Extract the [x, y] coordinate from the center of the cell holding the provided text.  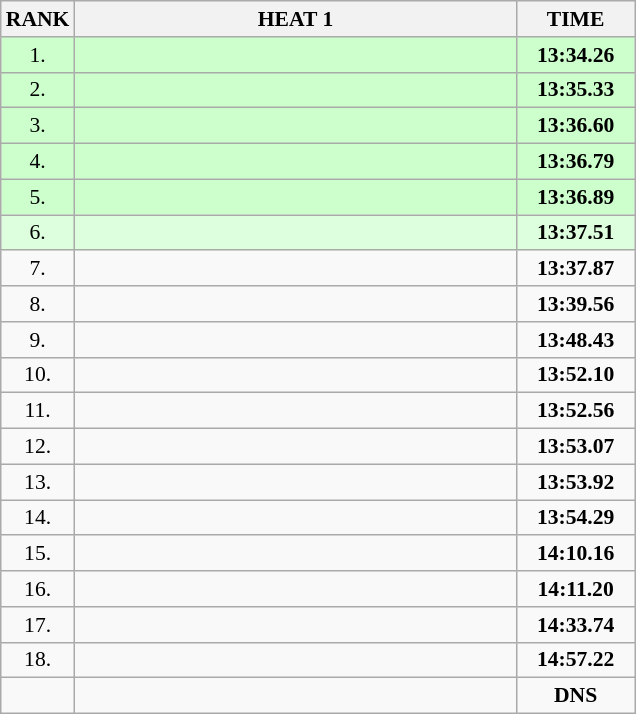
13:36.79 [576, 162]
13:53.92 [576, 482]
13:34.26 [576, 55]
10. [38, 375]
2. [38, 90]
7. [38, 269]
14:57.22 [576, 660]
14:10.16 [576, 554]
13:52.10 [576, 375]
14:33.74 [576, 625]
13:36.60 [576, 126]
8. [38, 304]
18. [38, 660]
13:54.29 [576, 518]
6. [38, 233]
14:11.20 [576, 589]
12. [38, 447]
5. [38, 197]
9. [38, 340]
13:48.43 [576, 340]
13:52.56 [576, 411]
16. [38, 589]
4. [38, 162]
DNS [576, 696]
3. [38, 126]
13:37.87 [576, 269]
17. [38, 625]
11. [38, 411]
13:36.89 [576, 197]
13:35.33 [576, 90]
13:39.56 [576, 304]
TIME [576, 19]
HEAT 1 [295, 19]
15. [38, 554]
13:53.07 [576, 447]
RANK [38, 19]
13:37.51 [576, 233]
1. [38, 55]
13. [38, 482]
14. [38, 518]
